Return [X, Y] of the center of cell containing provided text 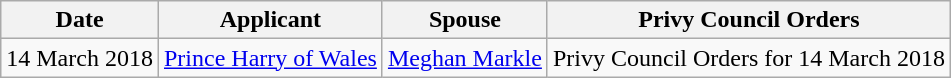
Prince Harry of Wales [270, 58]
Privy Council Orders for 14 March 2018 [748, 58]
Privy Council Orders [748, 20]
Spouse [464, 20]
14 March 2018 [80, 58]
Meghan Markle [464, 58]
Applicant [270, 20]
Date [80, 20]
